Extract the (x, y) coordinate from the center of the cell holding the provided text.  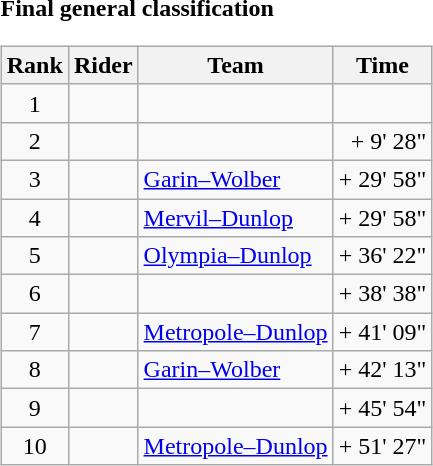
Team (236, 65)
7 (34, 332)
+ 41' 09" (382, 332)
10 (34, 446)
6 (34, 294)
1 (34, 103)
3 (34, 179)
Rider (103, 65)
+ 9' 28" (382, 141)
8 (34, 370)
+ 36' 22" (382, 256)
+ 51' 27" (382, 446)
5 (34, 256)
+ 38' 38" (382, 294)
Time (382, 65)
Rank (34, 65)
2 (34, 141)
9 (34, 408)
+ 42' 13" (382, 370)
Olympia–Dunlop (236, 256)
+ 45' 54" (382, 408)
Mervil–Dunlop (236, 217)
4 (34, 217)
